Pinpoint the cell where the given text exists, returning its (x, y) midpoint coordinate. 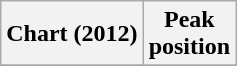
Chart (2012) (72, 34)
Peakposition (189, 34)
